Pinpoint the cell where the given text exists, returning its [x, y] midpoint coordinate. 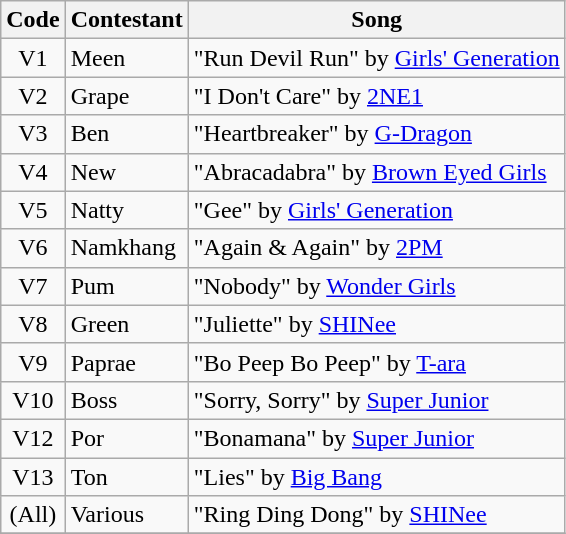
V10 [33, 400]
Green [126, 324]
V6 [33, 248]
"Ring Ding Dong" by SHINee [376, 515]
Pum [126, 286]
Song [376, 20]
V13 [33, 477]
(All) [33, 515]
"Juliette" by SHINee [376, 324]
V5 [33, 210]
Paprae [126, 362]
Natty [126, 210]
V1 [33, 58]
"Bo Peep Bo Peep" by T-ara [376, 362]
"Bonamana" by Super Junior [376, 438]
V12 [33, 438]
Code [33, 20]
Ben [126, 134]
"Nobody" by Wonder Girls [376, 286]
"I Don't Care" by 2NE1 [376, 96]
"Run Devil Run" by Girls' Generation [376, 58]
"Sorry, Sorry" by Super Junior [376, 400]
Namkhang [126, 248]
V2 [33, 96]
"Lies" by Big Bang [376, 477]
"Gee" by Girls' Generation [376, 210]
Ton [126, 477]
"Heartbreaker" by G-Dragon [376, 134]
"Abracadabra" by Brown Eyed Girls [376, 172]
V9 [33, 362]
V3 [33, 134]
Grape [126, 96]
Por [126, 438]
V7 [33, 286]
V4 [33, 172]
"Again & Again" by 2PM [376, 248]
New [126, 172]
V8 [33, 324]
Boss [126, 400]
Various [126, 515]
Meen [126, 58]
Contestant [126, 20]
